Search for the cell housing the specified text and yield its [X, Y] center coordinate. 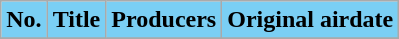
No. [24, 20]
Original airdate [310, 20]
Title [76, 20]
Producers [164, 20]
